Find where the given text appears and provide that cell's center as (X, Y) coordinate. 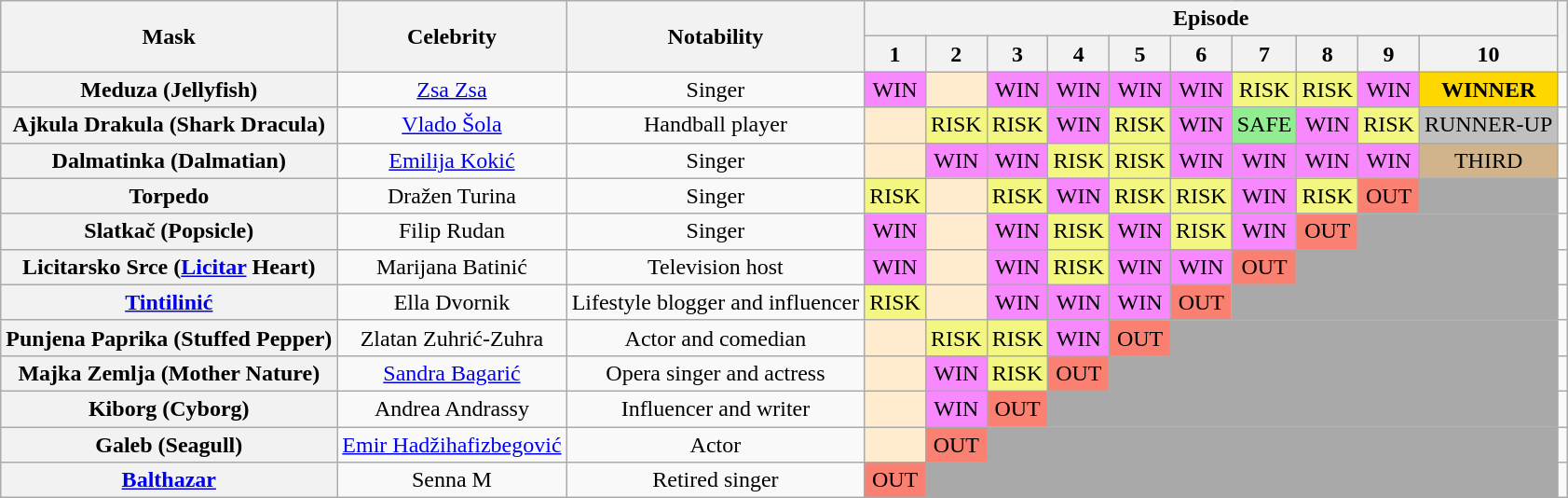
5 (1140, 54)
2 (956, 54)
Vlado Šola (452, 125)
Marijana Batinić (452, 267)
Meduza (Jellyfish) (170, 90)
3 (1017, 54)
Notability (716, 36)
Licitarsko Srce (Licitar Heart) (170, 267)
Emir Hadžihafizbegović (452, 445)
Sandra Bagarić (452, 373)
Opera singer and actress (716, 373)
Torpedo (170, 196)
Dražen Turina (452, 196)
Retired singer (716, 480)
6 (1201, 54)
Balthazar (170, 480)
Actor (716, 445)
7 (1264, 54)
1 (895, 54)
Senna M (452, 480)
9 (1389, 54)
Influencer and writer (716, 408)
Television host (716, 267)
Mask (170, 36)
Tintilinić (170, 302)
Celebrity (452, 36)
Handball player (716, 125)
4 (1079, 54)
Zsa Zsa (452, 90)
Ella Dvornik (452, 302)
THIRD (1488, 160)
10 (1488, 54)
Dalmatinka (Dalmatian) (170, 160)
Filip Rudan (452, 231)
Punjena Paprika (Stuffed Pepper) (170, 338)
Galeb (Seagull) (170, 445)
8 (1328, 54)
Episode (1211, 19)
Emilija Kokić (452, 160)
Majka Zemlja (Mother Nature) (170, 373)
Actor and comedian (716, 338)
Kiborg (Cyborg) (170, 408)
Ajkula Drakula (Shark Dracula) (170, 125)
Zlatan Zuhrić-Zuhra (452, 338)
Slatkač (Popsicle) (170, 231)
Andrea Andrassy (452, 408)
SAFE (1264, 125)
RUNNER-UP (1488, 125)
WINNER (1488, 90)
Lifestyle blogger and influencer (716, 302)
